Locate the cell with the specified text and output its [X, Y] center coordinate. 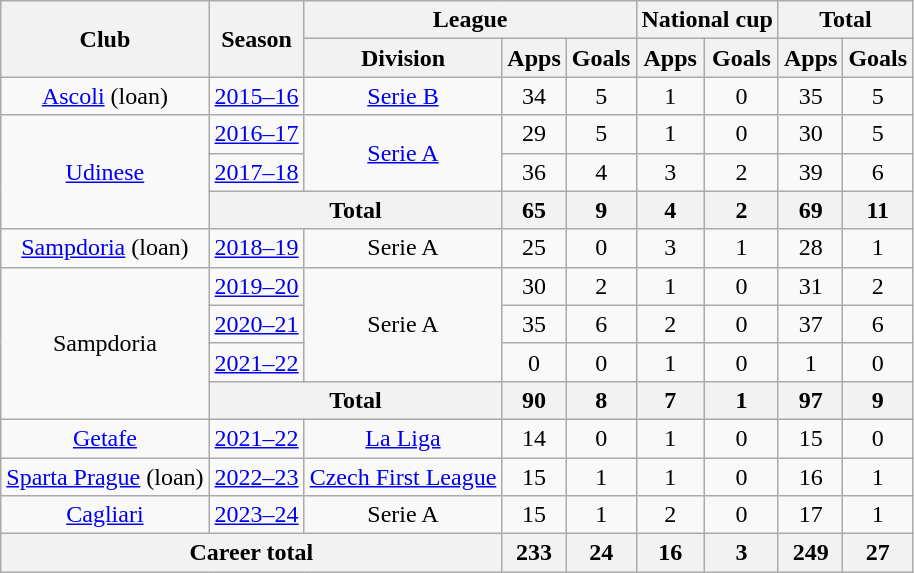
Club [105, 39]
Sampdoria [105, 343]
2015–16 [256, 96]
65 [534, 210]
Czech First League [403, 477]
Getafe [105, 438]
8 [601, 400]
7 [670, 400]
2023–24 [256, 515]
24 [601, 553]
90 [534, 400]
39 [810, 172]
97 [810, 400]
Udinese [105, 172]
Career total [252, 553]
Ascoli (loan) [105, 96]
La Liga [403, 438]
27 [878, 553]
2018–19 [256, 248]
2019–20 [256, 286]
28 [810, 248]
37 [810, 324]
69 [810, 210]
Season [256, 39]
Division [403, 58]
249 [810, 553]
233 [534, 553]
11 [878, 210]
Serie B [403, 96]
14 [534, 438]
17 [810, 515]
Sampdoria (loan) [105, 248]
2022–23 [256, 477]
League [470, 20]
25 [534, 248]
2020–21 [256, 324]
2017–18 [256, 172]
31 [810, 286]
36 [534, 172]
National cup [707, 20]
Cagliari [105, 515]
Sparta Prague (loan) [105, 477]
2016–17 [256, 134]
29 [534, 134]
34 [534, 96]
